Return (X, Y) of the center of cell containing provided text 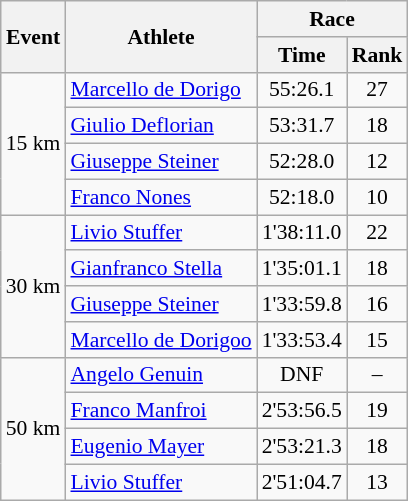
15 (378, 340)
15 km (34, 143)
1'38:11.0 (302, 233)
27 (378, 90)
30 km (34, 286)
DNF (302, 375)
2'53:21.3 (302, 447)
2'53:56.5 (302, 411)
10 (378, 197)
52:28.0 (302, 162)
Marcello de Dorigoo (160, 340)
22 (378, 233)
1'33:59.8 (302, 304)
13 (378, 482)
1'33:53.4 (302, 340)
Franco Manfroi (160, 411)
Time (302, 55)
Race (332, 19)
52:18.0 (302, 197)
Angelo Genuin (160, 375)
– (378, 375)
Gianfranco Stella (160, 269)
Athlete (160, 36)
Event (34, 36)
50 km (34, 428)
Eugenio Mayer (160, 447)
55:26.1 (302, 90)
Rank (378, 55)
Franco Nones (160, 197)
19 (378, 411)
2'51:04.7 (302, 482)
53:31.7 (302, 126)
12 (378, 162)
Giulio Deflorian (160, 126)
1'35:01.1 (302, 269)
Marcello de Dorigo (160, 90)
16 (378, 304)
